Locate the cell with the specified text and output its [X, Y] center coordinate. 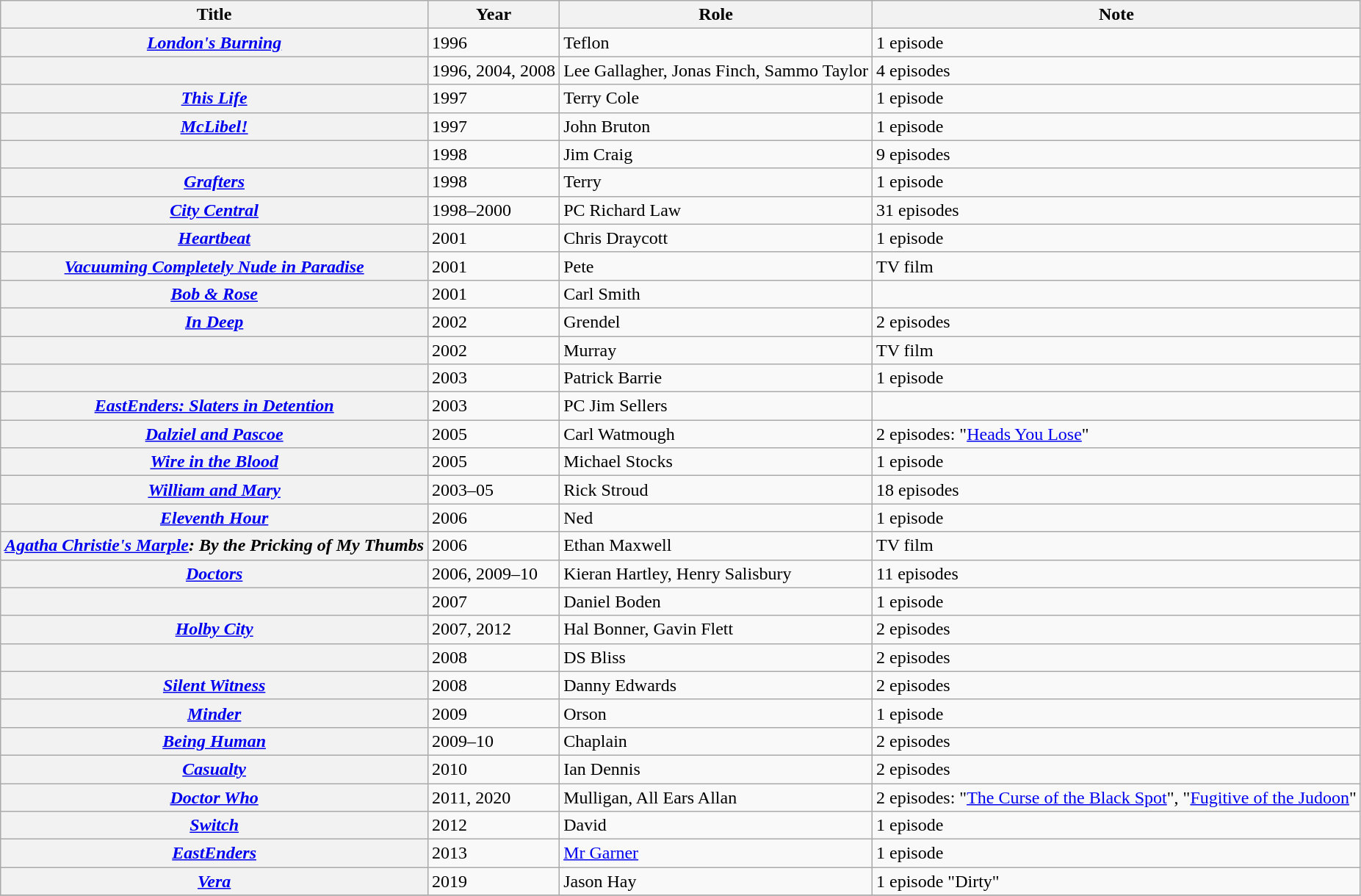
9 episodes [1116, 154]
Grendel [716, 322]
Ian Dennis [716, 769]
Ned [716, 518]
EastEnders [214, 853]
Pete [716, 266]
Mulligan, All Ears Allan [716, 797]
Patrick Barrie [716, 378]
4 episodes [1116, 71]
18 episodes [1116, 490]
2006, 2009–10 [494, 574]
Chris Draycott [716, 238]
2007 [494, 601]
1998–2000 [494, 210]
Murray [716, 350]
Hal Bonner, Gavin Flett [716, 629]
1 episode "Dirty" [1116, 881]
John Bruton [716, 126]
2 episodes: "The Curse of the Black Spot", "Fugitive of the Judoon" [1116, 797]
Michael Stocks [716, 462]
In Deep [214, 322]
Jim Craig [716, 154]
Doctor Who [214, 797]
Danny Edwards [716, 685]
2012 [494, 825]
Doctors [214, 574]
London's Burning [214, 43]
Terry [716, 182]
Heartbeat [214, 238]
Mr Garner [716, 853]
2013 [494, 853]
2003–05 [494, 490]
Grafters [214, 182]
2 episodes: "Heads You Lose" [1116, 434]
David [716, 825]
2011, 2020 [494, 797]
1996, 2004, 2008 [494, 71]
McLibel! [214, 126]
31 episodes [1116, 210]
Being Human [214, 741]
2009 [494, 713]
Vera [214, 881]
Eleventh Hour [214, 518]
PC Jim Sellers [716, 406]
11 episodes [1116, 574]
Ethan Maxwell [716, 546]
Chaplain [716, 741]
Carl Watmough [716, 434]
Casualty [214, 769]
Year [494, 15]
Orson [716, 713]
Holby City [214, 629]
Rick Stroud [716, 490]
Title [214, 15]
Minder [214, 713]
Kieran Hartley, Henry Salisbury [716, 574]
Jason Hay [716, 881]
This Life [214, 98]
DS Bliss [716, 657]
City Central [214, 210]
2010 [494, 769]
EastEnders: Slaters in Detention [214, 406]
Daniel Boden [716, 601]
Vacuuming Completely Nude in Paradise [214, 266]
2019 [494, 881]
Agatha Christie's Marple: By the Pricking of My Thumbs [214, 546]
Dalziel and Pascoe [214, 434]
Teflon [716, 43]
Lee Gallagher, Jonas Finch, Sammo Taylor [716, 71]
Switch [214, 825]
Note [1116, 15]
2009–10 [494, 741]
William and Mary [214, 490]
Bob & Rose [214, 294]
Terry Cole [716, 98]
Silent Witness [214, 685]
Role [716, 15]
Wire in the Blood [214, 462]
1996 [494, 43]
PC Richard Law [716, 210]
Carl Smith [716, 294]
2007, 2012 [494, 629]
